Search for the cell housing the specified text and yield its (x, y) center coordinate. 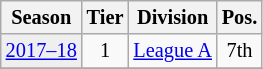
Tier (106, 17)
Division (172, 17)
League A (172, 51)
Pos. (240, 17)
Season (42, 17)
1 (106, 51)
2017–18 (42, 51)
7th (240, 51)
